Return [x, y] of the center of cell containing provided text 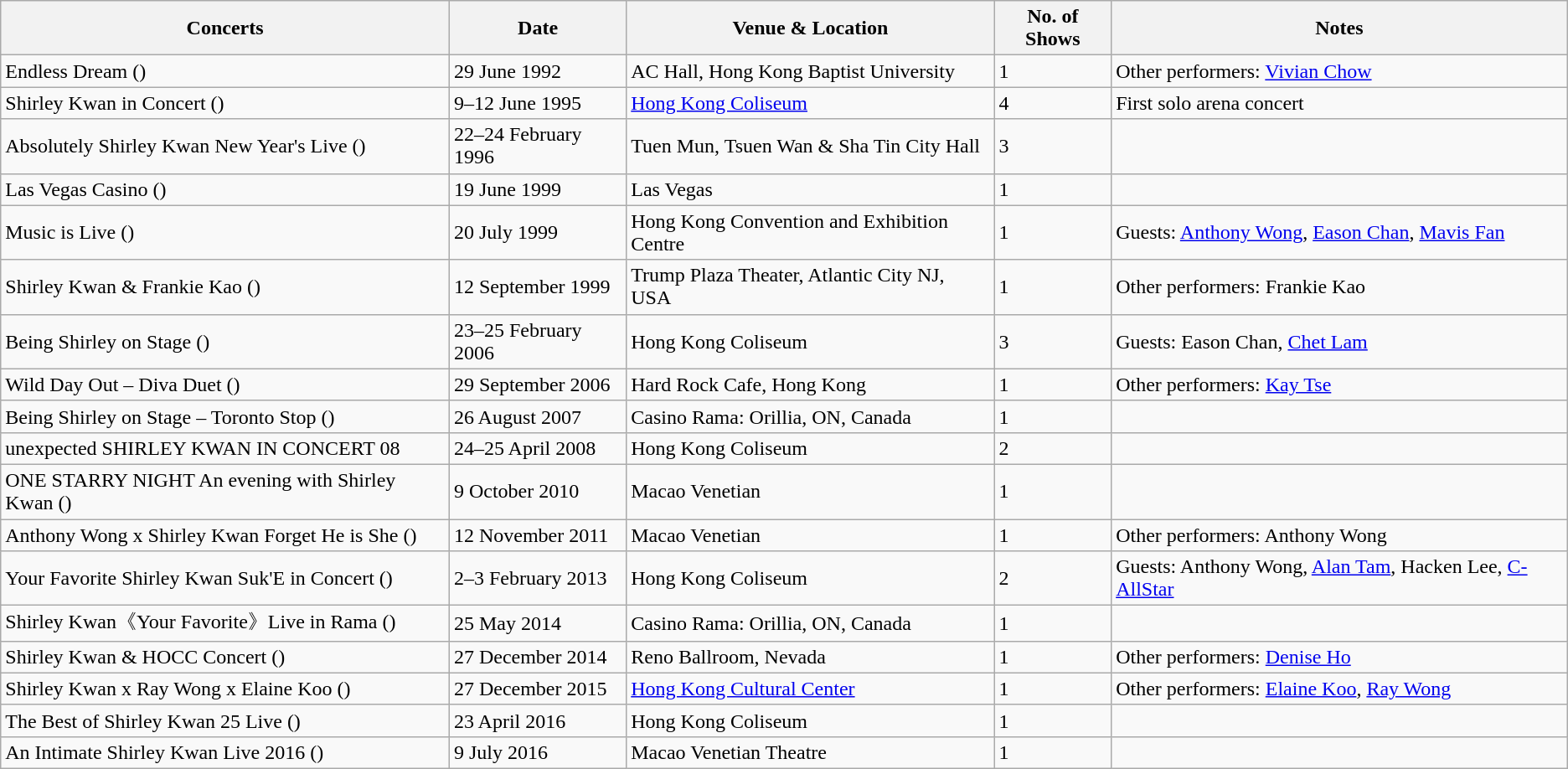
ONE STARRY NIGHT An evening with Shirley Kwan () [225, 491]
Being Shirley on Stage – Toronto Stop () [225, 416]
AC Hall, Hong Kong Baptist University [811, 71]
Las Vegas [811, 189]
Other performers: Frankie Kao [1340, 286]
19 June 1999 [538, 189]
First solo arena concert [1340, 103]
Hard Rock Cafe, Hong Kong [811, 384]
Venue & Location [811, 28]
24–25 April 2008 [538, 448]
27 December 2015 [538, 689]
Shirley Kwan x Ray Wong x Elaine Koo () [225, 689]
Hong Kong Cultural Center [811, 689]
29 June 1992 [538, 71]
9–12 June 1995 [538, 103]
29 September 2006 [538, 384]
No. of Shows [1053, 28]
12 September 1999 [538, 286]
Hong Kong Convention and Exhibition Centre [811, 233]
Other performers: Anthony Wong [1340, 535]
12 November 2011 [538, 535]
Shirley Kwan《Your Favorite》Live in Rama () [225, 623]
Other performers: Denise Ho [1340, 657]
Your Favorite Shirley Kwan Suk'E in Concert () [225, 578]
Anthony Wong x Shirley Kwan Forget He is She () [225, 535]
Notes [1340, 28]
Concerts [225, 28]
Absolutely Shirley Kwan New Year's Live () [225, 146]
Wild Day Out – Diva Duet () [225, 384]
25 May 2014 [538, 623]
unexpected SHIRLEY KWAN IN CONCERT 08 [225, 448]
Other performers: Vivian Chow [1340, 71]
2–3 February 2013 [538, 578]
Shirley Kwan & HOCC Concert () [225, 657]
Guests: Anthony Wong, Eason Chan, Mavis Fan [1340, 233]
The Best of Shirley Kwan 25 Live () [225, 720]
Other performers: Elaine Koo, Ray Wong [1340, 689]
9 October 2010 [538, 491]
20 July 1999 [538, 233]
9 July 2016 [538, 752]
26 August 2007 [538, 416]
Endless Dream () [225, 71]
22–24 February 1996 [538, 146]
Date [538, 28]
23 April 2016 [538, 720]
An Intimate Shirley Kwan Live 2016 () [225, 752]
Guests: Eason Chan, Chet Lam [1340, 342]
Being Shirley on Stage () [225, 342]
Music is Live () [225, 233]
Shirley Kwan in Concert () [225, 103]
Tuen Mun, Tsuen Wan & Sha Tin City Hall [811, 146]
4 [1053, 103]
Shirley Kwan & Frankie Kao () [225, 286]
27 December 2014 [538, 657]
Guests: Anthony Wong, Alan Tam, Hacken Lee, C-AllStar [1340, 578]
Other performers: Kay Tse [1340, 384]
Trump Plaza Theater, Atlantic City NJ, USA [811, 286]
Reno Ballroom, Nevada [811, 657]
Las Vegas Casino () [225, 189]
23–25 February 2006 [538, 342]
Macao Venetian Theatre [811, 752]
